For the text-containing cell, return its midpoint in (X, Y) coordinate format. 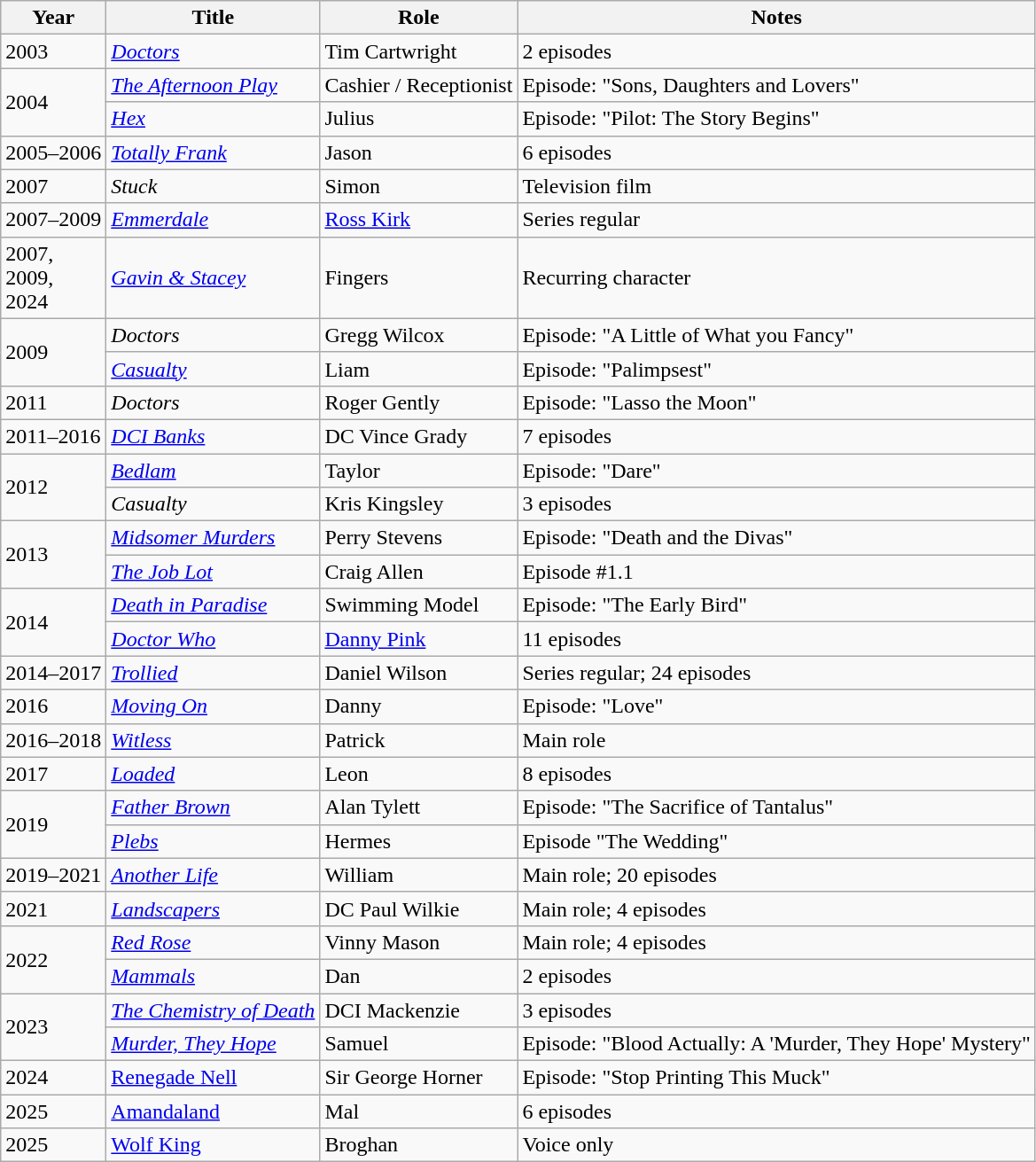
Title (213, 18)
2011 (53, 402)
Episode: "A Little of What you Fancy" (776, 335)
Notes (776, 18)
DC Vince Grady (418, 436)
Patrick (418, 740)
Danny (418, 706)
Series regular (776, 220)
Episode #1.1 (776, 572)
Episode: "Death and the Divas" (776, 538)
Episode: "Palimpsest" (776, 369)
Renegade Nell (213, 1078)
Main role; 20 episodes (776, 875)
Murder, They Hope (213, 1044)
Witless (213, 740)
Perry Stevens (418, 538)
2011–2016 (53, 436)
Doctor Who (213, 639)
Cashier / Receptionist (418, 85)
2004 (53, 102)
Episode: "Pilot: The Story Begins" (776, 119)
Episode: "Blood Actually: A 'Murder, They Hope' Mystery" (776, 1044)
2017 (53, 774)
2007–2009 (53, 220)
2019 (53, 824)
11 episodes (776, 639)
Vinny Mason (418, 942)
Episode: "Lasso the Moon" (776, 402)
Red Rose (213, 942)
DCI Banks (213, 436)
7 episodes (776, 436)
Tim Cartwright (418, 51)
Father Brown (213, 807)
Alan Tylett (418, 807)
Totally Frank (213, 152)
2012 (53, 487)
Year (53, 18)
2003 (53, 51)
Midsomer Murders (213, 538)
Gregg Wilcox (418, 335)
Broghan (418, 1145)
Loaded (213, 774)
DC Paul Wilkie (418, 909)
William (418, 875)
2007 (53, 186)
Wolf King (213, 1145)
Another Life (213, 875)
Liam (418, 369)
Kris Kingsley (418, 504)
Voice only (776, 1145)
Daniel Wilson (418, 673)
Episode: "The Sacrifice of Tantalus" (776, 807)
8 episodes (776, 774)
Emmerdale (213, 220)
Episode: "Love" (776, 706)
Fingers (418, 277)
Sir George Horner (418, 1078)
Death in Paradise (213, 605)
2007,2009,2024 (53, 277)
Dan (418, 976)
Taylor (418, 471)
The Job Lot (213, 572)
Plebs (213, 841)
Episode "The Wedding" (776, 841)
Recurring character (776, 277)
Gavin & Stacey (213, 277)
Mammals (213, 976)
Swimming Model (418, 605)
Bedlam (213, 471)
Landscapers (213, 909)
Role (418, 18)
2016 (53, 706)
2019–2021 (53, 875)
Hex (213, 119)
The Afternoon Play (213, 85)
Jason (418, 152)
2024 (53, 1078)
DCI Mackenzie (418, 1010)
2022 (53, 959)
2021 (53, 909)
Samuel (418, 1044)
2016–2018 (53, 740)
Main role (776, 740)
Moving On (213, 706)
Craig Allen (418, 572)
Ross Kirk (418, 220)
Julius (418, 119)
Episode: "The Early Bird" (776, 605)
Mal (418, 1111)
Hermes (418, 841)
Television film (776, 186)
2014–2017 (53, 673)
The Chemistry of Death (213, 1010)
Stuck (213, 186)
Episode: "Dare" (776, 471)
2014 (53, 622)
Episode: "Sons, Daughters and Lovers" (776, 85)
2023 (53, 1026)
Episode: "Stop Printing This Muck" (776, 1078)
Series regular; 24 episodes (776, 673)
Trollied (213, 673)
2005–2006 (53, 152)
2009 (53, 352)
Simon (418, 186)
Amandaland (213, 1111)
2013 (53, 555)
Danny Pink (418, 639)
Roger Gently (418, 402)
Leon (418, 774)
